Locate the cell with the specified text and output its [X, Y] center coordinate. 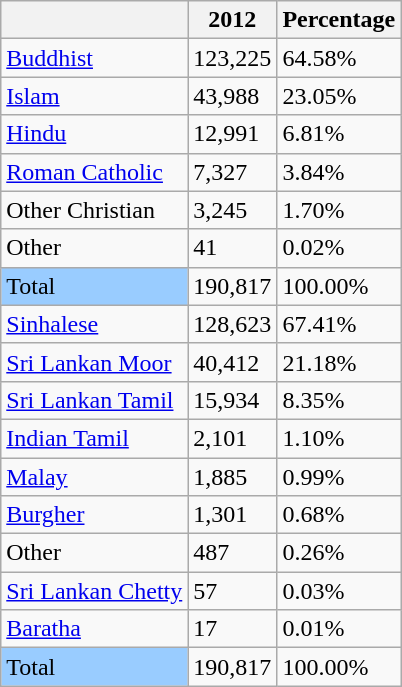
Hindu [94, 134]
64.58% [339, 58]
Sri Lankan Chetty [94, 591]
0.01% [339, 629]
2012 [232, 20]
128,623 [232, 324]
0.68% [339, 515]
8.35% [339, 400]
40,412 [232, 362]
43,988 [232, 96]
Sinhalese [94, 324]
57 [232, 591]
15,934 [232, 400]
Malay [94, 477]
Islam [94, 96]
7,327 [232, 172]
487 [232, 553]
1,885 [232, 477]
Percentage [339, 20]
Buddhist [94, 58]
0.26% [339, 553]
Roman Catholic [94, 172]
123,225 [232, 58]
0.02% [339, 248]
1.10% [339, 438]
0.99% [339, 477]
2,101 [232, 438]
23.05% [339, 96]
Sri Lankan Tamil [94, 400]
6.81% [339, 134]
17 [232, 629]
21.18% [339, 362]
Burgher [94, 515]
1,301 [232, 515]
3.84% [339, 172]
12,991 [232, 134]
1.70% [339, 210]
67.41% [339, 324]
0.03% [339, 591]
Sri Lankan Moor [94, 362]
41 [232, 248]
3,245 [232, 210]
Other Christian [94, 210]
Indian Tamil [94, 438]
Baratha [94, 629]
